Provide the [x, y] coordinate of the cell's center where the given text is located.  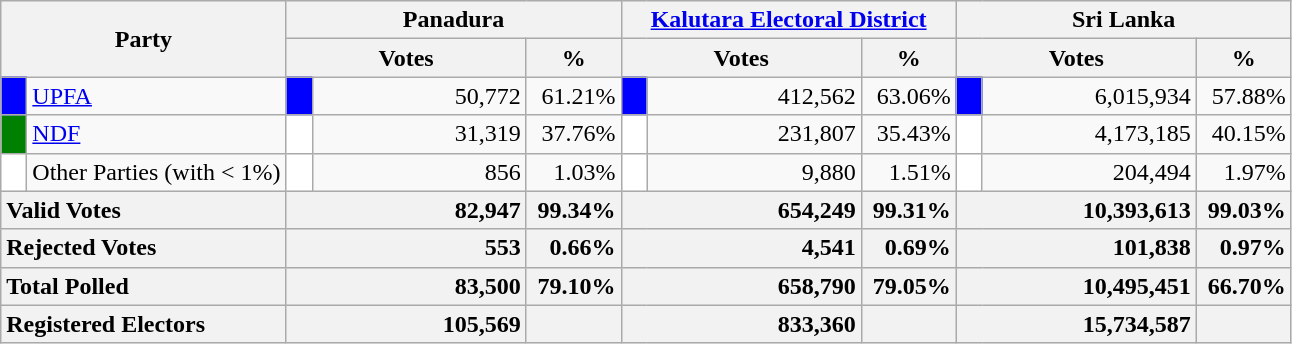
553 [406, 248]
4,541 [741, 248]
57.88% [1244, 96]
9,880 [754, 172]
50,772 [419, 96]
35.43% [908, 134]
99.03% [1244, 210]
61.21% [574, 96]
856 [419, 172]
UPFA [156, 96]
Kalutara Electoral District [788, 20]
99.31% [908, 210]
10,393,613 [1076, 210]
833,360 [741, 324]
0.97% [1244, 248]
658,790 [741, 286]
412,562 [754, 96]
63.06% [908, 96]
10,495,451 [1076, 286]
Rejected Votes [144, 248]
Registered Electors [144, 324]
204,494 [1089, 172]
66.70% [1244, 286]
NDF [156, 134]
82,947 [406, 210]
79.05% [908, 286]
37.76% [574, 134]
Panadura [454, 20]
1.97% [1244, 172]
0.66% [574, 248]
Total Polled [144, 286]
231,807 [754, 134]
101,838 [1076, 248]
79.10% [574, 286]
31,319 [419, 134]
Valid Votes [144, 210]
15,734,587 [1076, 324]
Other Parties (with < 1%) [156, 172]
1.51% [908, 172]
40.15% [1244, 134]
6,015,934 [1089, 96]
0.69% [908, 248]
4,173,185 [1089, 134]
105,569 [406, 324]
Sri Lanka [1124, 20]
Party [144, 39]
1.03% [574, 172]
83,500 [406, 286]
654,249 [741, 210]
99.34% [574, 210]
